Determine the [X, Y] coordinate at the center of the cell enclosing the given text.  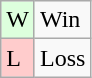
Loss [62, 58]
L [18, 58]
Win [62, 20]
W [18, 20]
